Search for the cell housing the specified text and yield its (X, Y) center coordinate. 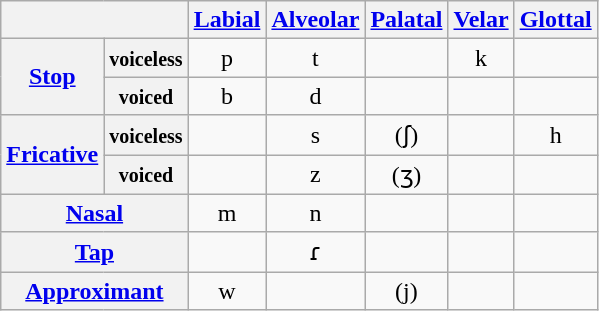
Velar (481, 20)
p (227, 58)
ɾ (316, 252)
Fricative (52, 154)
t (316, 58)
n (316, 213)
m (227, 213)
Labial (227, 20)
b (227, 96)
Nasal (94, 213)
Tap (94, 252)
d (316, 96)
Stop (52, 77)
(ʃ) (406, 135)
k (481, 58)
h (556, 135)
s (316, 135)
Approximant (94, 291)
(ʒ) (406, 174)
Glottal (556, 20)
Alveolar (316, 20)
(j) (406, 291)
w (227, 291)
z (316, 174)
Palatal (406, 20)
